Determine the (X, Y) coordinate at the center of the cell enclosing the given text.  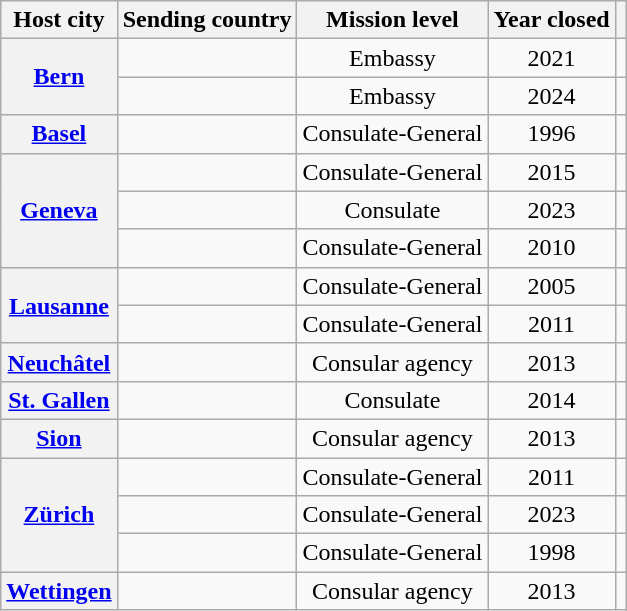
2010 (552, 248)
Basel (59, 134)
Zürich (59, 515)
Year closed (552, 20)
2021 (552, 58)
Wettingen (59, 591)
1996 (552, 134)
Geneva (59, 210)
Neuchâtel (59, 362)
Lausanne (59, 305)
St. Gallen (59, 400)
2014 (552, 400)
Bern (59, 77)
2015 (552, 172)
Sion (59, 438)
Host city (59, 20)
Mission level (392, 20)
1998 (552, 553)
2024 (552, 96)
Sending country (207, 20)
2005 (552, 286)
